Return the [X, Y] coordinate for the center point of the cell that contains the specified text.  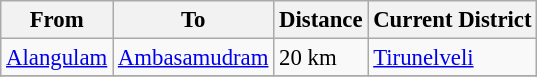
Ambasamudram [194, 58]
Distance [321, 20]
From [57, 20]
Current District [452, 20]
20 km [321, 58]
Tirunelveli [452, 58]
Alangulam [57, 58]
To [194, 20]
